Output the [x, y] coordinate of the center of the cell containing the given text.  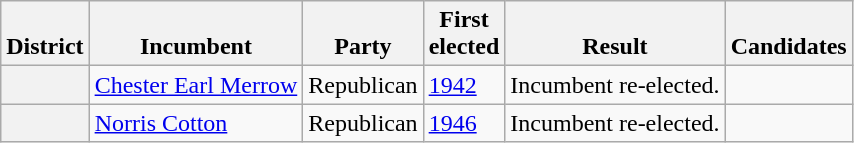
Candidates [788, 34]
Party [363, 34]
Norris Cotton [196, 123]
District [45, 34]
Firstelected [464, 34]
Chester Earl Merrow [196, 85]
1942 [464, 85]
Result [615, 34]
Incumbent [196, 34]
1946 [464, 123]
